Search for the cell housing the specified text and yield its (x, y) center coordinate. 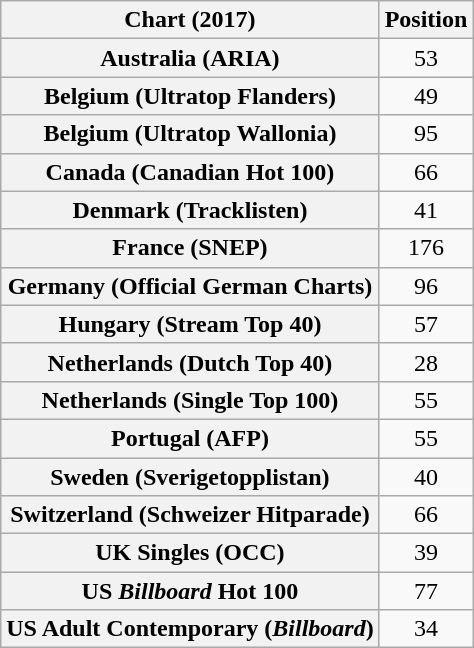
Sweden (Sverigetopplistan) (190, 477)
57 (426, 324)
Denmark (Tracklisten) (190, 210)
39 (426, 553)
Australia (ARIA) (190, 58)
34 (426, 629)
176 (426, 248)
96 (426, 286)
95 (426, 134)
UK Singles (OCC) (190, 553)
Netherlands (Single Top 100) (190, 400)
53 (426, 58)
40 (426, 477)
Germany (Official German Charts) (190, 286)
Hungary (Stream Top 40) (190, 324)
Belgium (Ultratop Wallonia) (190, 134)
Switzerland (Schweizer Hitparade) (190, 515)
77 (426, 591)
49 (426, 96)
Position (426, 20)
Chart (2017) (190, 20)
France (SNEP) (190, 248)
28 (426, 362)
41 (426, 210)
US Billboard Hot 100 (190, 591)
Canada (Canadian Hot 100) (190, 172)
Netherlands (Dutch Top 40) (190, 362)
Belgium (Ultratop Flanders) (190, 96)
Portugal (AFP) (190, 438)
US Adult Contemporary (Billboard) (190, 629)
